Determine the [X, Y] coordinate at the center of the cell enclosing the given text.  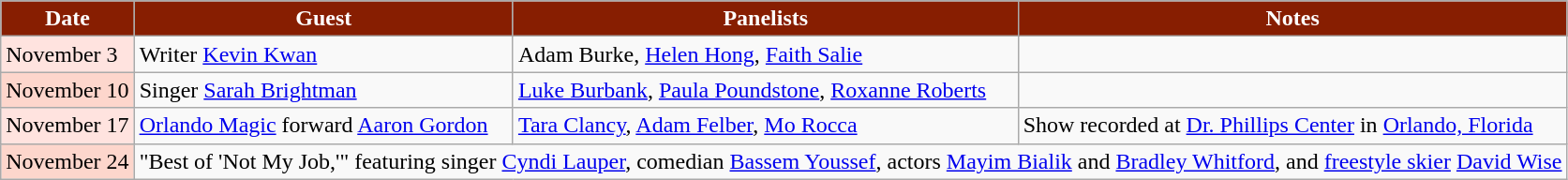
Show recorded at Dr. Phillips Center in Orlando, Florida [1292, 126]
Adam Burke, Helen Hong, Faith Salie [765, 54]
Guest [323, 19]
Notes [1292, 19]
November 10 [67, 90]
November 24 [67, 161]
November 3 [67, 54]
Luke Burbank, Paula Poundstone, Roxanne Roberts [765, 90]
Panelists [765, 19]
Singer Sarah Brightman [323, 90]
Writer Kevin Kwan [323, 54]
Orlando Magic forward Aaron Gordon [323, 126]
November 17 [67, 126]
Date [67, 19]
Tara Clancy, Adam Felber, Mo Rocca [765, 126]
